Locate the cell with the specified text and output its (x, y) center coordinate. 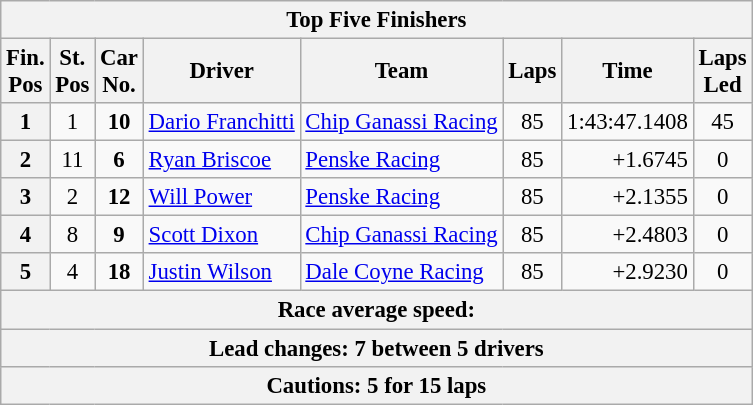
Time (628, 72)
10 (120, 122)
Scott Dixon (222, 235)
1:43:47.1408 (628, 122)
+2.1355 (628, 197)
Ryan Briscoe (222, 160)
Dario Franchitti (222, 122)
45 (722, 122)
Team (402, 72)
5 (26, 273)
St.Pos (72, 72)
Lead changes: 7 between 5 drivers (376, 348)
6 (120, 160)
12 (120, 197)
+2.9230 (628, 273)
Top Five Finishers (376, 20)
Justin Wilson (222, 273)
Cautions: 5 for 15 laps (376, 385)
18 (120, 273)
Dale Coyne Racing (402, 273)
Fin.Pos (26, 72)
LapsLed (722, 72)
+2.4803 (628, 235)
9 (120, 235)
3 (26, 197)
Driver (222, 72)
8 (72, 235)
11 (72, 160)
CarNo. (120, 72)
Laps (532, 72)
Race average speed: (376, 310)
+1.6745 (628, 160)
Will Power (222, 197)
